Return (x, y) of the center of cell containing provided text 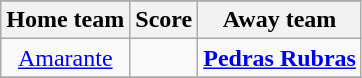
Pedras Rubras (280, 58)
Home team (66, 20)
Amarante (66, 58)
Score (164, 20)
Away team (280, 20)
